Detect which cell encompasses the target text, then output its (X, Y) center coordinate. 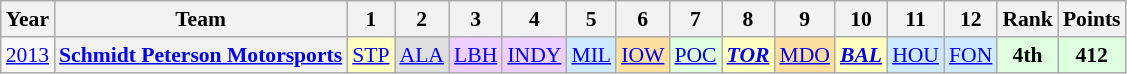
FON (970, 55)
TOR (748, 55)
1 (370, 19)
8 (748, 19)
INDY (534, 55)
MIL (591, 55)
4 (534, 19)
MDO (804, 55)
BAL (861, 55)
2 (421, 19)
Year (28, 19)
2013 (28, 55)
HOU (916, 55)
STP (370, 55)
Points (1092, 19)
12 (970, 19)
IOW (642, 55)
Team (200, 19)
412 (1092, 55)
6 (642, 19)
4th (1028, 55)
9 (804, 19)
POC (695, 55)
10 (861, 19)
ALA (421, 55)
3 (476, 19)
5 (591, 19)
7 (695, 19)
11 (916, 19)
LBH (476, 55)
Rank (1028, 19)
Schmidt Peterson Motorsports (200, 55)
